Return (x, y) of the center of cell containing provided text 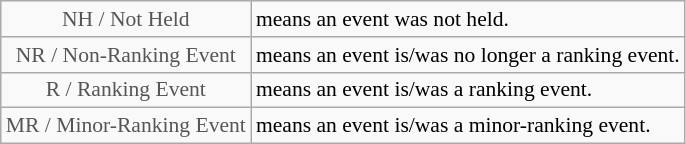
means an event is/was a minor-ranking event. (468, 126)
MR / Minor-Ranking Event (126, 126)
means an event is/was a ranking event. (468, 90)
NH / Not Held (126, 19)
means an event was not held. (468, 19)
means an event is/was no longer a ranking event. (468, 55)
NR / Non-Ranking Event (126, 55)
R / Ranking Event (126, 90)
